Extract the (X, Y) coordinate from the center of the cell holding the provided text.  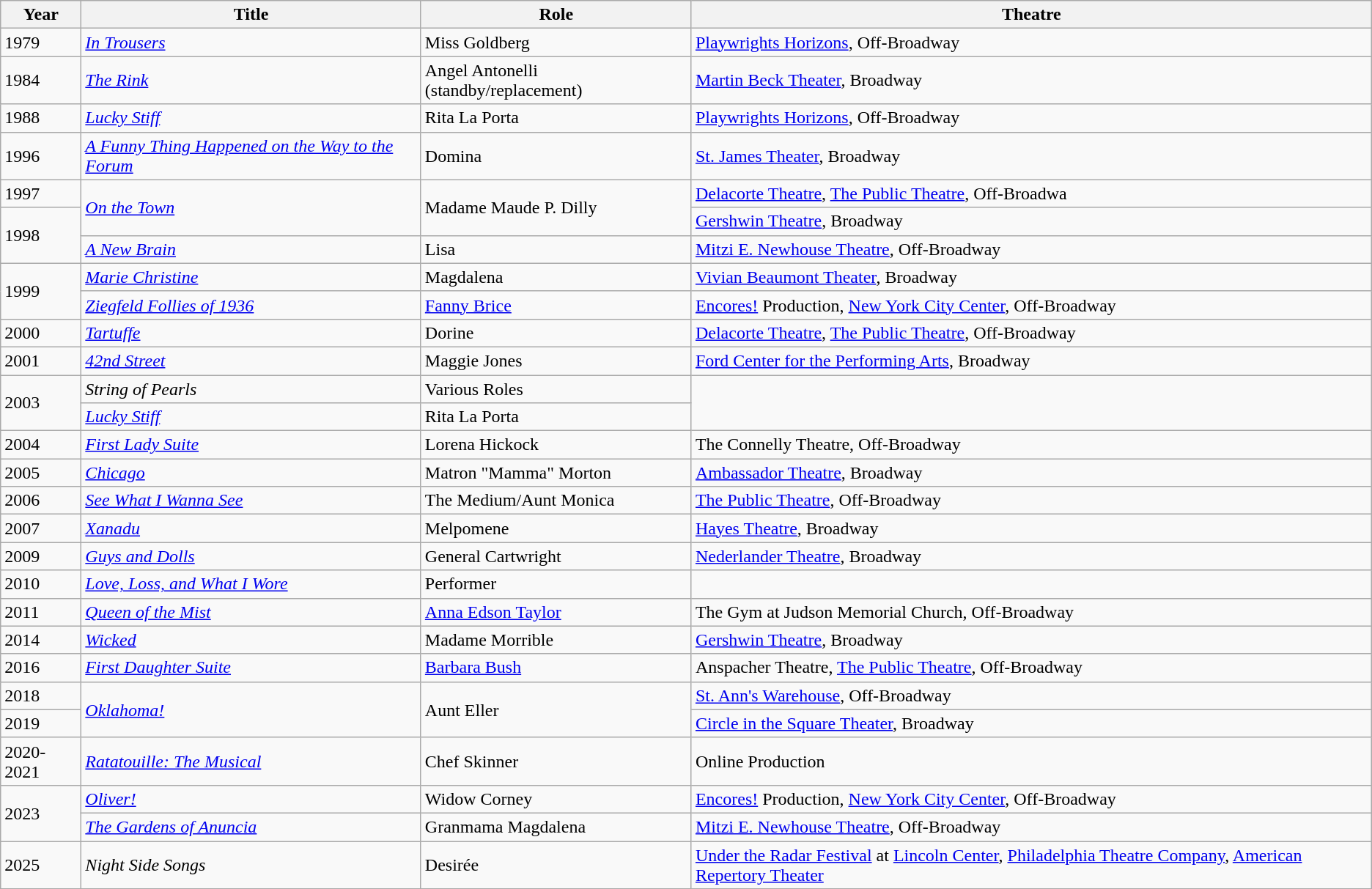
2020-2021 (41, 761)
Angel Antonelli (standby/replacement) (556, 81)
2001 (41, 361)
2004 (41, 445)
Night Side Songs (251, 865)
2016 (41, 668)
Title (251, 15)
1996 (41, 155)
St. Ann's Warehouse, Off-Broadway (1031, 696)
A Funny Thing Happened on the Way to the Forum (251, 155)
1998 (41, 235)
Oliver! (251, 799)
1999 (41, 291)
Anspacher Theatre, The Public Theatre, Off-Broadway (1031, 668)
Anna Edson Taylor (556, 612)
Role (556, 15)
Ford Center for the Performing Arts, Broadway (1031, 361)
Hayes Theatre, Broadway (1031, 528)
2006 (41, 501)
Performer (556, 584)
Miss Goldberg (556, 43)
2023 (41, 813)
Queen of the Mist (251, 612)
Ambassador Theatre, Broadway (1031, 473)
Madame Morrible (556, 640)
Aunt Eller (556, 709)
Online Production (1031, 761)
Barbara Bush (556, 668)
First Daughter Suite (251, 668)
Dorine (556, 333)
2005 (41, 473)
2009 (41, 556)
Ratatouille: The Musical (251, 761)
The Gardens of Anuncia (251, 827)
Love, Loss, and What I Wore (251, 584)
The Connelly Theatre, Off-Broadway (1031, 445)
Under the Radar Festival at Lincoln Center, Philadelphia Theatre Company, American Repertory Theater (1031, 865)
In Trousers (251, 43)
Melpomene (556, 528)
2019 (41, 723)
Madame Maude P. Dilly (556, 207)
1997 (41, 193)
Fanny Brice (556, 305)
Xanadu (251, 528)
The Public Theatre, Off-Broadway (1031, 501)
2025 (41, 865)
Year (41, 15)
Tartuffe (251, 333)
2018 (41, 696)
The Rink (251, 81)
Lisa (556, 249)
On the Town (251, 207)
1984 (41, 81)
Lorena Hickock (556, 445)
2007 (41, 528)
Granmama Magdalena (556, 827)
Magdalena (556, 277)
A New Brain (251, 249)
General Cartwright (556, 556)
Marie Christine (251, 277)
2003 (41, 403)
Matron "Mamma" Morton (556, 473)
Desirée (556, 865)
Guys and Dolls (251, 556)
Nederlander Theatre, Broadway (1031, 556)
1988 (41, 118)
Maggie Jones (556, 361)
Various Roles (556, 389)
Martin Beck Theater, Broadway (1031, 81)
Circle in the Square Theater, Broadway (1031, 723)
Theatre (1031, 15)
42nd Street (251, 361)
2010 (41, 584)
Oklahoma! (251, 709)
Chef Skinner (556, 761)
Ziegfeld Follies of 1936 (251, 305)
Vivian Beaumont Theater, Broadway (1031, 277)
St. James Theater, Broadway (1031, 155)
1979 (41, 43)
Delacorte Theatre, The Public Theatre, Off-Broadway (1031, 333)
Widow Corney (556, 799)
Chicago (251, 473)
The Gym at Judson Memorial Church, Off-Broadway (1031, 612)
First Lady Suite (251, 445)
String of Pearls (251, 389)
Domina (556, 155)
See What I Wanna See (251, 501)
The Medium/Aunt Monica (556, 501)
2011 (41, 612)
Delacorte Theatre, The Public Theatre, Off-Broadwa (1031, 193)
2014 (41, 640)
2000 (41, 333)
Wicked (251, 640)
